Scan for the cell matching the given text and deliver its (X, Y) coordinate at center. 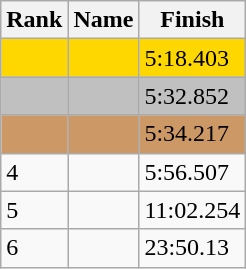
5:32.852 (192, 96)
23:50.13 (192, 248)
5 (34, 210)
Rank (34, 20)
5:34.217 (192, 134)
4 (34, 172)
5:56.507 (192, 172)
Finish (192, 20)
Name (104, 20)
6 (34, 248)
11:02.254 (192, 210)
5:18.403 (192, 58)
